Return the (X, Y) coordinate for the center point of the cell that contains the specified text.  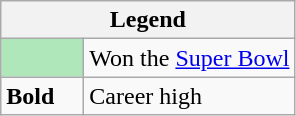
Bold (42, 96)
Legend (148, 20)
Won the Super Bowl (190, 58)
Career high (190, 96)
